Return the (X, Y) coordinate for the center point of the cell that contains the specified text.  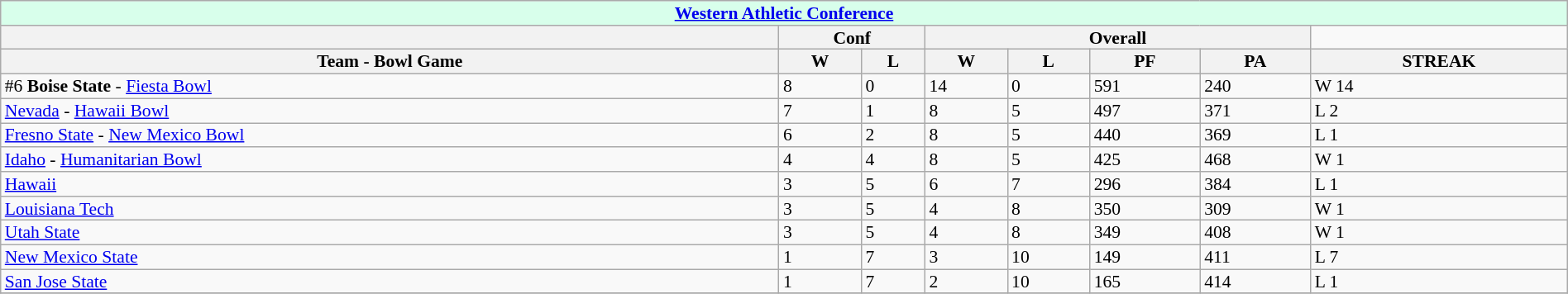
371 (1255, 111)
591 (1145, 87)
STREAK (1439, 62)
Team - Bowl Game (390, 62)
PA (1255, 62)
468 (1255, 159)
497 (1145, 111)
369 (1255, 135)
414 (1255, 282)
Conf (852, 38)
240 (1255, 87)
Utah State (390, 233)
New Mexico State (390, 258)
Louisiana Tech (390, 209)
149 (1145, 258)
L 2 (1439, 111)
349 (1145, 233)
165 (1145, 282)
296 (1145, 184)
Hawaii (390, 184)
384 (1255, 184)
#6 Boise State - Fiesta Bowl (390, 87)
PF (1145, 62)
W 14 (1439, 87)
Fresno State - New Mexico Bowl (390, 135)
425 (1145, 159)
Nevada - Hawaii Bowl (390, 111)
14 (966, 87)
Overall (1117, 38)
San Jose State (390, 282)
309 (1255, 209)
Western Athletic Conference (784, 13)
L 7 (1439, 258)
408 (1255, 233)
Idaho - Humanitarian Bowl (390, 159)
411 (1255, 258)
350 (1145, 209)
440 (1145, 135)
